Capture the cell that displays the provided text and extract its [x, y] central coordinate. 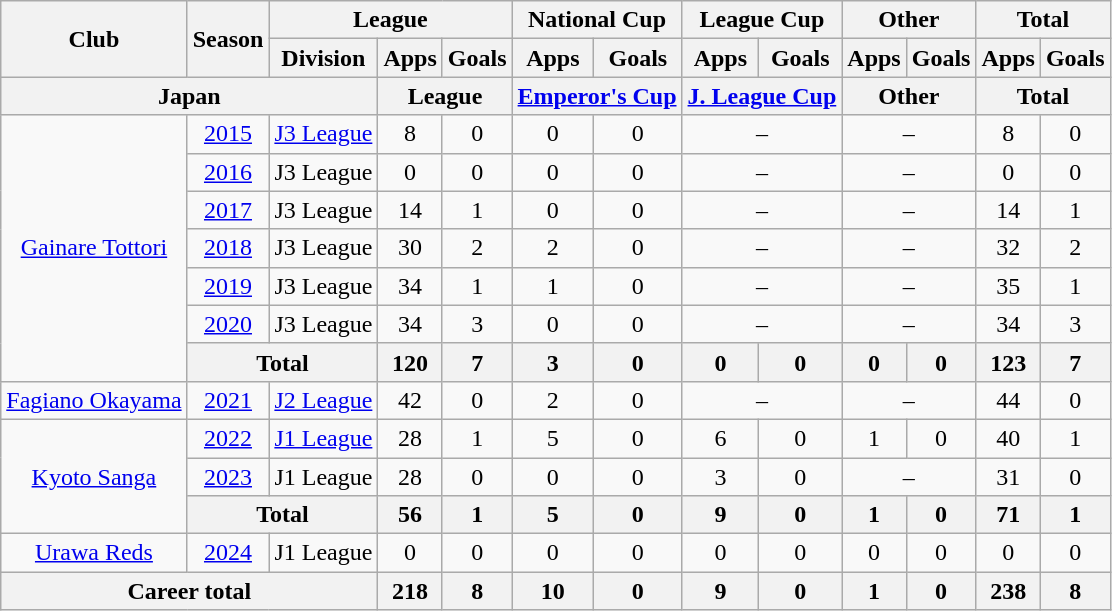
Japan [190, 96]
71 [1008, 515]
32 [1008, 248]
Career total [190, 591]
National Cup [597, 20]
42 [410, 400]
2017 [228, 210]
31 [1008, 477]
2020 [228, 324]
123 [1008, 362]
35 [1008, 286]
Fagiano Okayama [94, 400]
238 [1008, 591]
2022 [228, 438]
2015 [228, 134]
2023 [228, 477]
120 [410, 362]
40 [1008, 438]
2018 [228, 248]
6 [720, 438]
J. League Cup [762, 96]
Division [324, 58]
Season [228, 39]
2016 [228, 172]
Kyoto Sanga [94, 476]
Club [94, 39]
2024 [228, 553]
44 [1008, 400]
218 [410, 591]
2019 [228, 286]
2021 [228, 400]
J2 League [324, 400]
10 [553, 591]
30 [410, 248]
Gainare Tottori [94, 248]
Urawa Reds [94, 553]
League Cup [762, 20]
Emperor's Cup [597, 96]
56 [410, 515]
